Capture the cell that displays the provided text and extract its [X, Y] central coordinate. 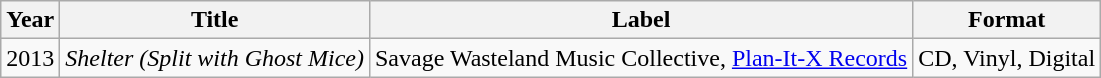
Label [640, 20]
Title [215, 20]
CD, Vinyl, Digital [1007, 58]
2013 [30, 58]
Shelter (Split with Ghost Mice) [215, 58]
Year [30, 20]
Format [1007, 20]
Savage Wasteland Music Collective, Plan-It-X Records [640, 58]
